For the text-containing cell, return its midpoint in [X, Y] coordinate format. 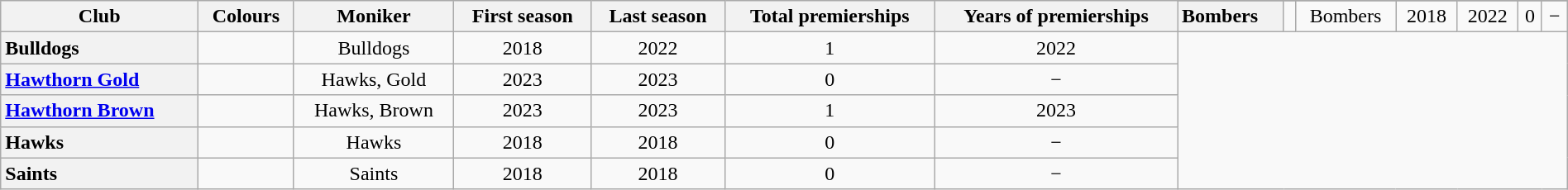
Total premierships [829, 17]
Hawks, Brown [374, 111]
Last season [658, 17]
Moniker [374, 17]
First season [523, 17]
Hawthorn Gold [99, 79]
Colours [246, 17]
Hawthorn Brown [99, 111]
Club [99, 17]
Hawks, Gold [374, 79]
Years of premierships [1057, 17]
